Locate the cell with the specified text and output its (X, Y) center coordinate. 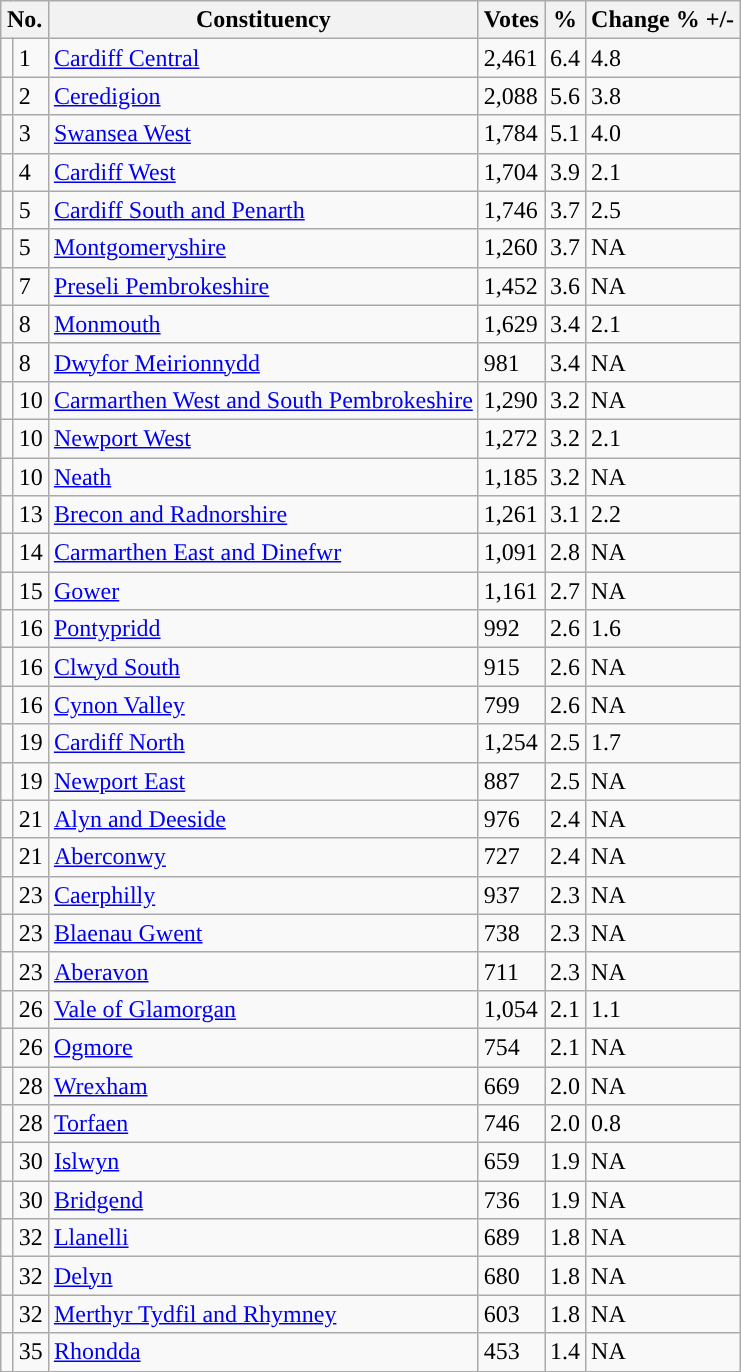
Preseli Pembrokeshire (263, 286)
14 (30, 553)
3.8 (663, 96)
1,746 (511, 210)
Cardiff Central (263, 58)
2.8 (564, 553)
4.0 (663, 134)
15 (30, 591)
Ceredigion (263, 96)
1,185 (511, 477)
Islwyn (263, 1162)
Pontypridd (263, 629)
Cardiff North (263, 743)
659 (511, 1162)
1,261 (511, 515)
Wrexham (263, 1085)
1,784 (511, 134)
Constituency (263, 20)
Ogmore (263, 1047)
Montgomeryshire (263, 248)
1,704 (511, 172)
1,452 (511, 286)
1.1 (663, 1009)
Vale of Glamorgan (263, 1009)
Merthyr Tydfil and Rhymney (263, 1314)
1,091 (511, 553)
Votes (511, 20)
981 (511, 362)
746 (511, 1124)
Carmarthen West and South Pembrokeshire (263, 400)
2.7 (564, 591)
Swansea West (263, 134)
Newport West (263, 438)
1,260 (511, 248)
Bridgend (263, 1200)
4 (30, 172)
Monmouth (263, 324)
Clwyd South (263, 667)
Rhondda (263, 1352)
Cardiff West (263, 172)
7 (30, 286)
1,290 (511, 400)
1,272 (511, 438)
754 (511, 1047)
689 (511, 1238)
Brecon and Radnorshire (263, 515)
Aberconwy (263, 857)
5.6 (564, 96)
711 (511, 971)
Caerphilly (263, 895)
3 (30, 134)
738 (511, 933)
887 (511, 781)
727 (511, 857)
Llanelli (263, 1238)
5.1 (564, 134)
2 (30, 96)
No. (25, 20)
1,054 (511, 1009)
1.7 (663, 743)
976 (511, 819)
2,088 (511, 96)
3.6 (564, 286)
1,161 (511, 591)
Gower (263, 591)
680 (511, 1276)
669 (511, 1085)
Newport East (263, 781)
1,629 (511, 324)
6.4 (564, 58)
937 (511, 895)
4.8 (663, 58)
2.2 (663, 515)
0.8 (663, 1124)
1,254 (511, 743)
13 (30, 515)
% (564, 20)
3.1 (564, 515)
Cynon Valley (263, 705)
Dwyfor Meirionnydd (263, 362)
3.9 (564, 172)
Carmarthen East and Dinefwr (263, 553)
Aberavon (263, 971)
1.4 (564, 1352)
Change % +/- (663, 20)
35 (30, 1352)
Neath (263, 477)
Delyn (263, 1276)
603 (511, 1314)
2,461 (511, 58)
1 (30, 58)
799 (511, 705)
Cardiff South and Penarth (263, 210)
992 (511, 629)
Torfaen (263, 1124)
Alyn and Deeside (263, 819)
915 (511, 667)
736 (511, 1200)
Blaenau Gwent (263, 933)
453 (511, 1352)
1.6 (663, 629)
